Capture the cell that displays the provided text and extract its (x, y) central coordinate. 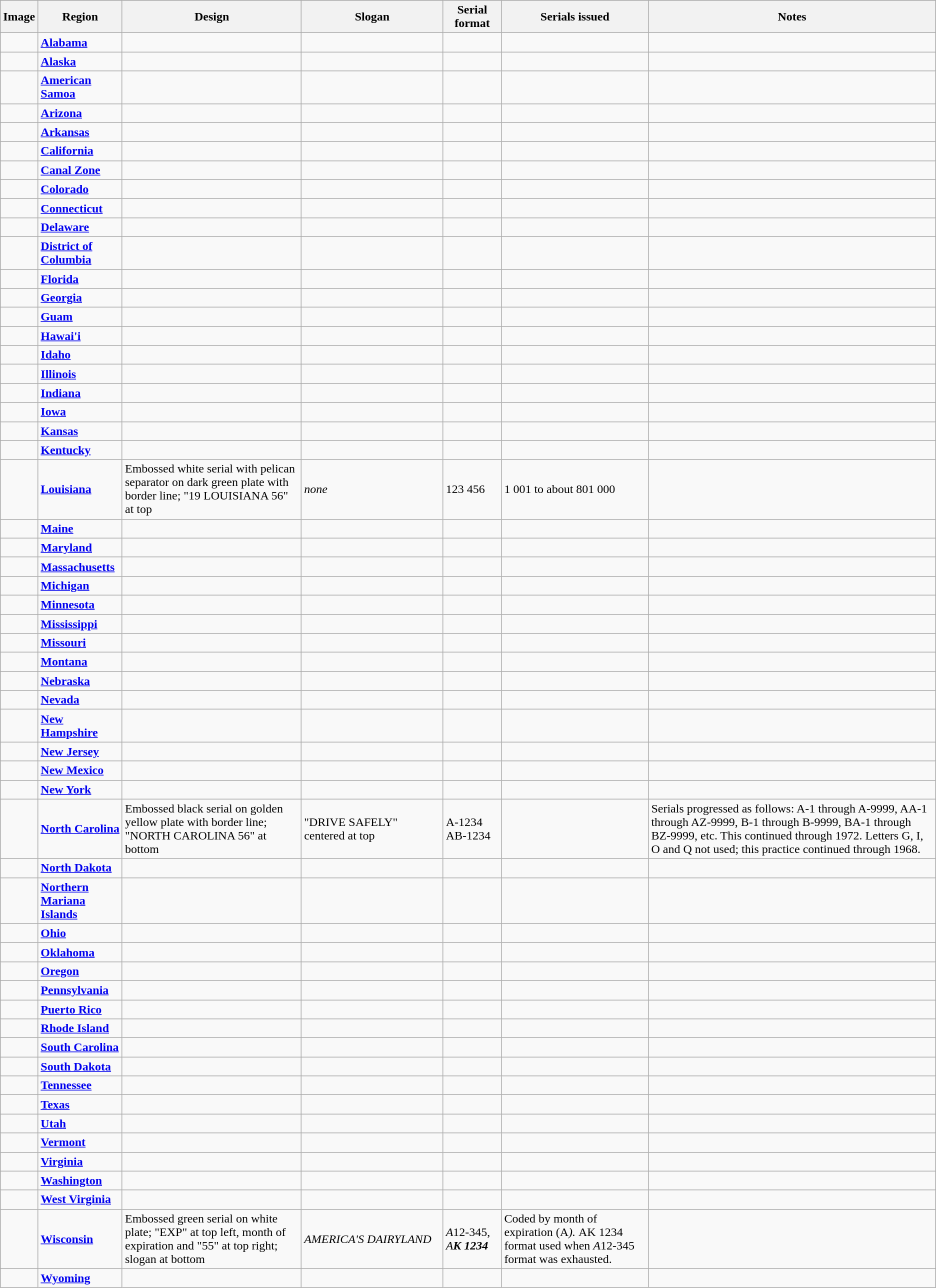
Canal Zone (80, 170)
Puerto Rico (80, 1009)
Nebraska (80, 681)
Connecticut (80, 208)
Alabama (80, 42)
Pennsylvania (80, 990)
Kansas (80, 431)
North Dakota (80, 868)
Image (19, 17)
Iowa (80, 412)
Alaska (80, 61)
Maine (80, 528)
Design (211, 17)
Illinois (80, 374)
Embossed black serial on golden yellow plate with border line; "NORTH CAROLINA 56" at bottom (211, 829)
Coded by month of expiration (A). AK 1234 format used when A12-345 format was exhausted. (575, 1239)
Oklahoma (80, 952)
New Hampshire (80, 726)
A-1234AB-1234 (472, 829)
Ohio (80, 933)
1 001 to about 801 000 (575, 489)
Missouri (80, 643)
Guam (80, 317)
Region (80, 17)
Florida (80, 278)
West Virginia (80, 1199)
Louisiana (80, 489)
Texas (80, 1104)
Arizona (80, 113)
Notes (792, 17)
Wyoming (80, 1278)
Utah (80, 1123)
Tennessee (80, 1085)
Northern Mariana Islands (80, 900)
"DRIVE SAFELY" centered at top (372, 829)
South Carolina (80, 1047)
Maryland (80, 547)
123 456 (472, 489)
American Samoa (80, 87)
Serials issued (575, 17)
Georgia (80, 298)
Mississippi (80, 623)
Embossed white serial with pelican separator on dark green plate with border line; "19 LOUISIANA 56" at top (211, 489)
Delaware (80, 227)
Idaho (80, 355)
Massachusetts (80, 566)
Slogan (372, 17)
AMERICA'S DAIRYLAND (372, 1239)
Rhode Island (80, 1028)
New Mexico (80, 770)
none (372, 489)
Colorado (80, 189)
Vermont (80, 1142)
Minnesota (80, 604)
Embossed green serial on white plate; "EXP" at top left, month of expiration and "55" at top right; slogan at bottom (211, 1239)
Indiana (80, 393)
Nevada (80, 700)
Oregon (80, 971)
Wisconsin (80, 1239)
Washington (80, 1180)
Virginia (80, 1161)
New Jersey (80, 751)
North Carolina (80, 829)
Michigan (80, 585)
Kentucky (80, 450)
California (80, 151)
South Dakota (80, 1066)
New York (80, 789)
District ofColumbia (80, 253)
A12-345, AK 1234 (472, 1239)
Montana (80, 662)
Serial format (472, 17)
Hawai'i (80, 336)
Arkansas (80, 132)
